Find where the given text appears and provide that cell's center as [x, y] coordinate. 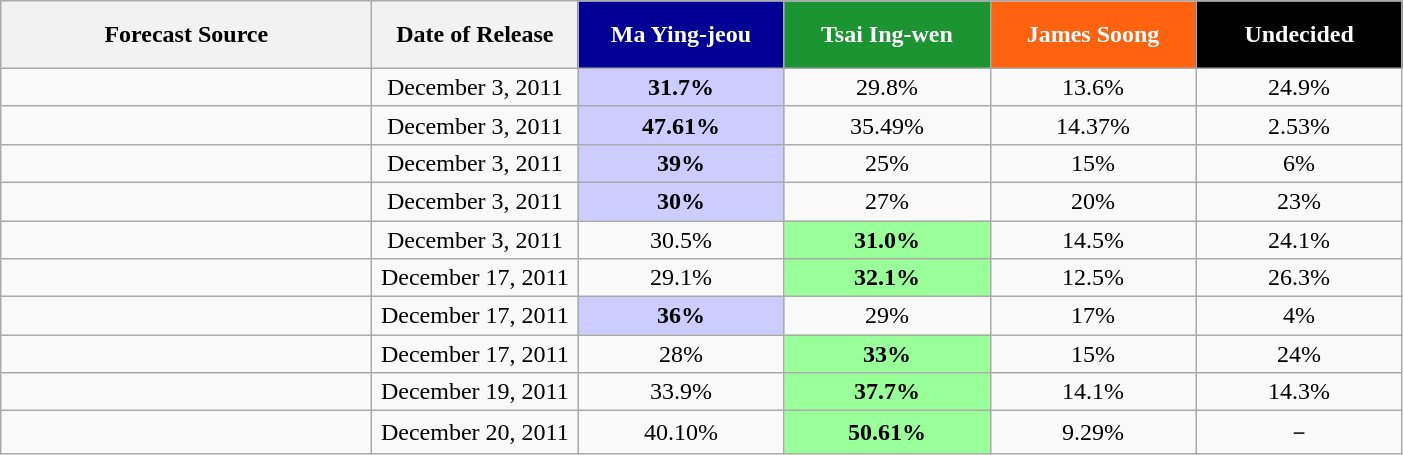
26.3% [1299, 278]
14.37% [1093, 125]
47.61% [681, 125]
December 19, 2011 [475, 392]
50.61% [887, 432]
24.9% [1299, 87]
4% [1299, 316]
35.49% [887, 125]
31.0% [887, 239]
James Soong [1093, 35]
30.5% [681, 239]
36% [681, 316]
25% [887, 163]
Undecided [1299, 35]
39% [681, 163]
33.9% [681, 392]
32.1% [887, 278]
23% [1299, 201]
Date of Release [475, 35]
6% [1299, 163]
37.7% [887, 392]
Ma Ying-jeou [681, 35]
24% [1299, 354]
30% [681, 201]
31.7% [681, 87]
9.29% [1093, 432]
14.1% [1093, 392]
28% [681, 354]
Forecast Source [186, 35]
－ [1299, 432]
2.53% [1299, 125]
12.5% [1093, 278]
Tsai Ing-wen [887, 35]
29.1% [681, 278]
13.6% [1093, 87]
14.5% [1093, 239]
27% [887, 201]
24.1% [1299, 239]
40.10% [681, 432]
17% [1093, 316]
December 20, 2011 [475, 432]
29.8% [887, 87]
29% [887, 316]
14.3% [1299, 392]
20% [1093, 201]
33% [887, 354]
